From the cell containing the given text, extract its center point as [x, y] coordinate. 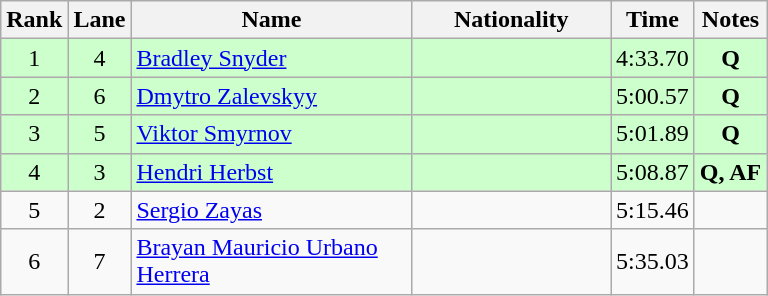
Brayan Mauricio Urbano Herrera [272, 262]
Rank [34, 20]
Lane [100, 20]
5:00.57 [653, 96]
Bradley Snyder [272, 58]
7 [100, 262]
1 [34, 58]
Name [272, 20]
Sergio Zayas [272, 210]
5:08.87 [653, 172]
Viktor Smyrnov [272, 134]
Dmytro Zalevskyy [272, 96]
Hendri Herbst [272, 172]
5:01.89 [653, 134]
5:15.46 [653, 210]
Time [653, 20]
Notes [730, 20]
4:33.70 [653, 58]
Q, AF [730, 172]
Nationality [512, 20]
5:35.03 [653, 262]
